Detect which cell encompasses the target text, then output its [x, y] center coordinate. 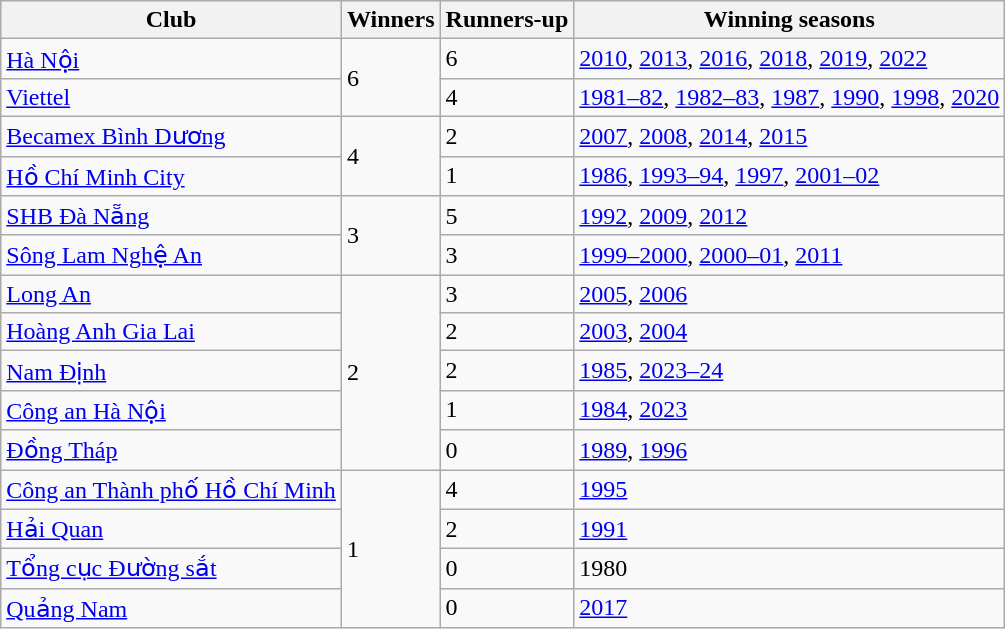
1989, 1996 [790, 450]
Tổng cục Đường sắt [172, 569]
Đồng Tháp [172, 450]
2010, 2013, 2016, 2018, 2019, 2022 [790, 59]
1986, 1993–94, 1997, 2001–02 [790, 176]
Hoàng Anh Gia Lai [172, 332]
2007, 2008, 2014, 2015 [790, 136]
Công an Hà Nội [172, 410]
1980 [790, 569]
1992, 2009, 2012 [790, 216]
2017 [790, 608]
1991 [790, 529]
SHB Đà Nẵng [172, 216]
1995 [790, 490]
Club [172, 20]
Winners [390, 20]
Công an Thành phố Hồ Chí Minh [172, 490]
2003, 2004 [790, 332]
1984, 2023 [790, 410]
5 [507, 216]
Becamex Bình Dương [172, 136]
Winning seasons [790, 20]
1985, 2023–24 [790, 371]
Nam Định [172, 371]
Quảng Nam [172, 608]
Hà Nội [172, 59]
Hồ Chí Minh City [172, 176]
2005, 2006 [790, 294]
Long An [172, 294]
Hải Quan [172, 529]
1999–2000, 2000–01, 2011 [790, 255]
Sông Lam Nghệ An [172, 255]
Runners-up [507, 20]
1981–82, 1982–83, 1987, 1990, 1998, 2020 [790, 97]
Viettel [172, 97]
